Determine the [X, Y] coordinate at the center of the cell enclosing the given text.  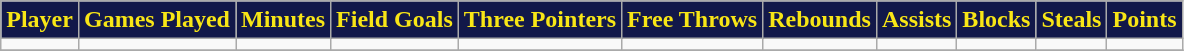
Free Throws [692, 20]
Games Played [156, 20]
Assists [916, 20]
Points [1144, 20]
Player [40, 20]
Rebounds [820, 20]
Minutes [284, 20]
Blocks [996, 20]
Field Goals [395, 20]
Steals [1072, 20]
Three Pointers [540, 20]
